Find where the given text appears and provide that cell's center as [X, Y] coordinate. 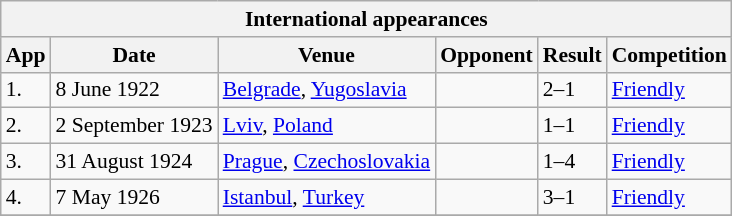
Lviv, Poland [327, 126]
International appearances [366, 19]
Result [572, 55]
31 August 1924 [134, 162]
2. [26, 126]
Istanbul, Turkey [327, 197]
3. [26, 162]
App [26, 55]
2 September 1923 [134, 126]
Date [134, 55]
1–1 [572, 126]
Venue [327, 55]
8 June 1922 [134, 90]
Prague, Czechoslovakia [327, 162]
4. [26, 197]
Competition [670, 55]
7 May 1926 [134, 197]
Opponent [486, 55]
Belgrade, Yugoslavia [327, 90]
3–1 [572, 197]
2–1 [572, 90]
1–4 [572, 162]
1. [26, 90]
